Determine the (x, y) coordinate at the center of the cell enclosing the given text.  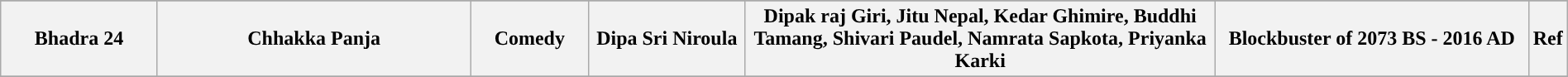
Bhadra 24 (79, 39)
Blockbuster of 2073 BS - 2016 AD (1371, 39)
Ref (1548, 39)
Dipak raj Giri, Jitu Nepal, Kedar Ghimire, Buddhi Tamang, Shivari Paudel, Namrata Sapkota, Priyanka Karki (980, 39)
Comedy (529, 39)
Chhakka Panja (314, 39)
Dipa Sri Niroula (667, 39)
